Output the [x, y] coordinate of the center of the cell containing the given text.  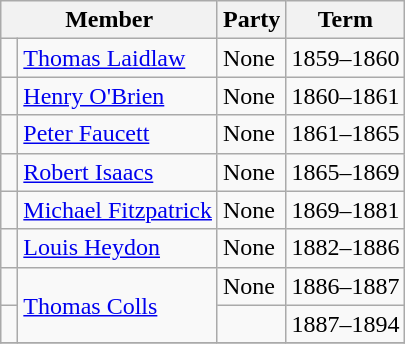
1887–1894 [346, 324]
1869–1881 [346, 210]
Party [251, 20]
Thomas Laidlaw [118, 58]
Member [110, 20]
Henry O'Brien [118, 96]
1860–1861 [346, 96]
Term [346, 20]
Peter Faucett [118, 134]
Thomas Colls [118, 305]
Michael Fitzpatrick [118, 210]
Robert Isaacs [118, 172]
1865–1869 [346, 172]
1861–1865 [346, 134]
1882–1886 [346, 248]
1859–1860 [346, 58]
Louis Heydon [118, 248]
1886–1887 [346, 286]
